Find where the given text appears and provide that cell's center as [x, y] coordinate. 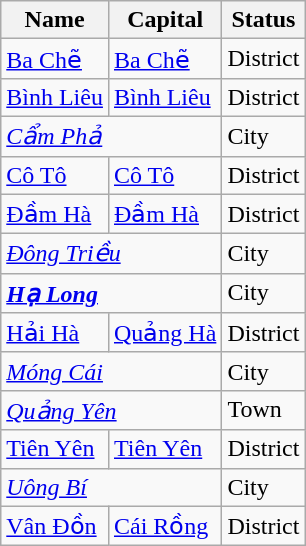
Quảng Yên [112, 410]
Vân Đồn [55, 526]
Đông Triều [112, 254]
Quảng Hà [164, 333]
Town [264, 410]
Cẩm Phả [112, 136]
Hải Hà [55, 333]
Status [264, 20]
Uông Bí [112, 487]
Cái Rồng [164, 526]
Móng Cái [112, 371]
Name [55, 20]
Capital [164, 20]
Hạ Long [112, 293]
